Provide the (X, Y) coordinate of the cell's center where the given text is located.  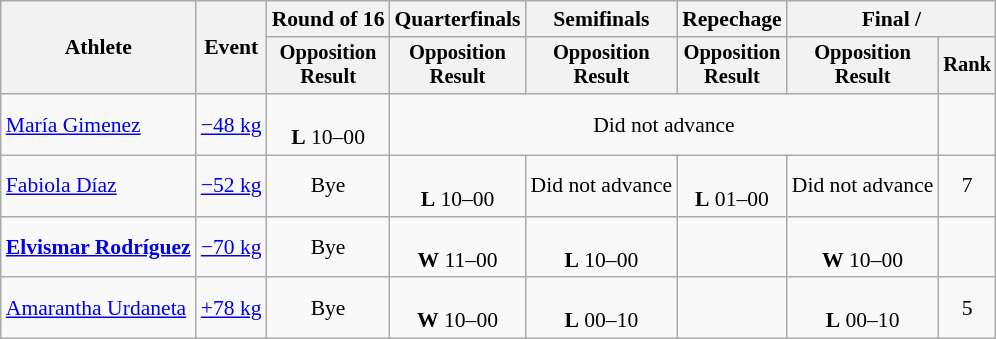
Quarterfinals (458, 19)
Round of 16 (328, 19)
−70 kg (232, 248)
L 01–00 (732, 186)
Amarantha Urdaneta (98, 308)
7 (967, 186)
Repechage (732, 19)
−52 kg (232, 186)
María Gimenez (98, 124)
−48 kg (232, 124)
W 11–00 (458, 248)
5 (967, 308)
Athlete (98, 48)
Rank (967, 66)
Fabiola Díaz (98, 186)
Final / (892, 19)
+78 kg (232, 308)
Semifinals (602, 19)
Elvismar Rodríguez (98, 248)
Event (232, 48)
